Locate the cell with the specified text and output its (X, Y) center coordinate. 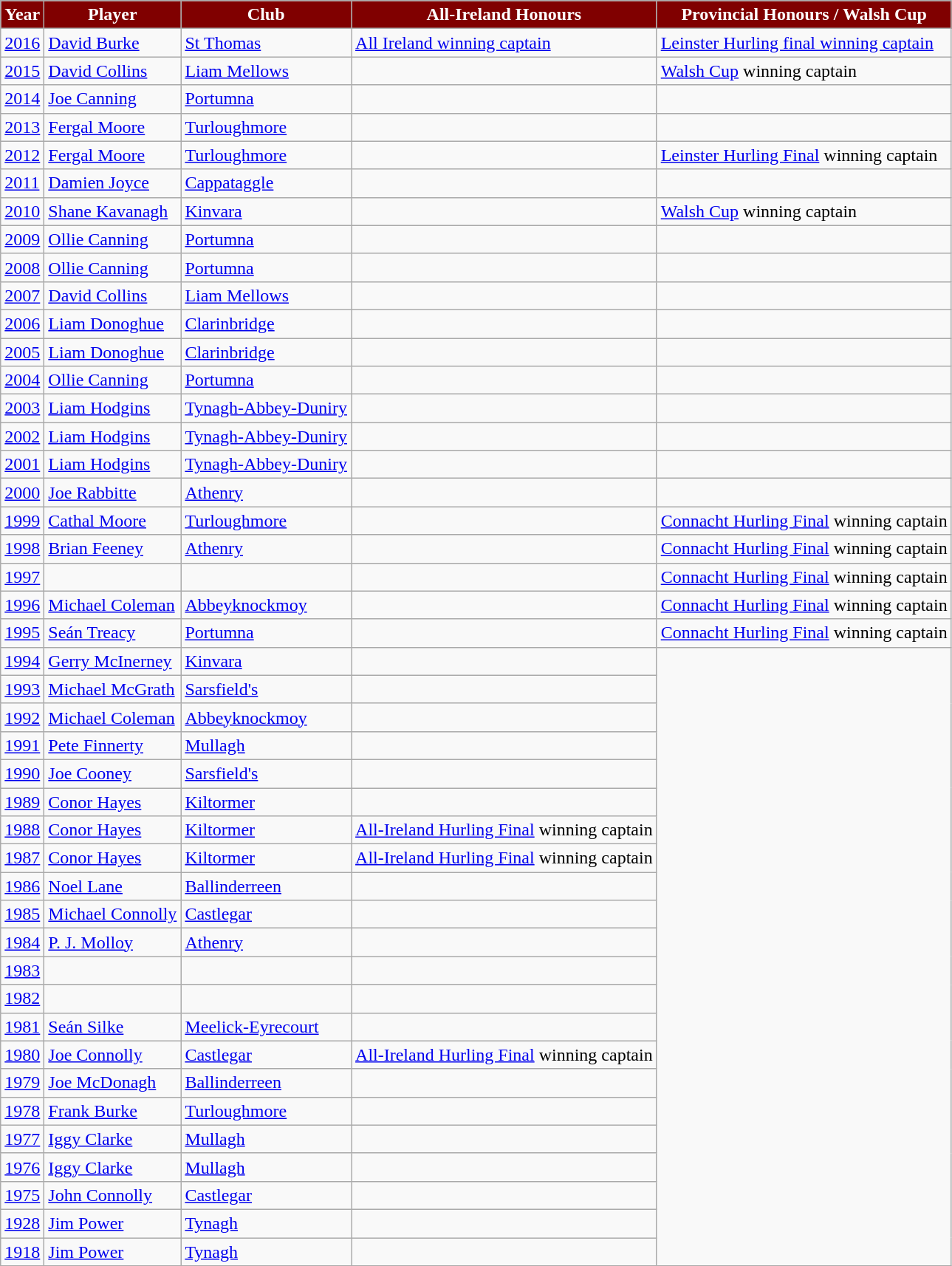
1997 (22, 577)
John Connolly (112, 1195)
St Thomas (266, 43)
2005 (22, 352)
Joe Cooney (112, 773)
1982 (22, 999)
1999 (22, 521)
1995 (22, 633)
Frank Burke (112, 1111)
Joe McDonagh (112, 1083)
1987 (22, 858)
Joe Canning (112, 99)
1983 (22, 971)
1993 (22, 689)
Michael Connolly (112, 914)
2012 (22, 155)
1928 (22, 1223)
1996 (22, 605)
All-Ireland Honours (504, 15)
Pete Finnerty (112, 745)
David Burke (112, 43)
2015 (22, 71)
2010 (22, 211)
2008 (22, 267)
2007 (22, 295)
2009 (22, 239)
Brian Feeney (112, 549)
Noel Lane (112, 886)
P. J. Molloy (112, 942)
2016 (22, 43)
1990 (22, 773)
1980 (22, 1055)
1918 (22, 1252)
Damien Joyce (112, 183)
2004 (22, 380)
1978 (22, 1111)
1981 (22, 1027)
2001 (22, 465)
1988 (22, 830)
Club (266, 15)
Joe Connolly (112, 1055)
1984 (22, 942)
Year (22, 15)
1979 (22, 1083)
2011 (22, 183)
Provincial Honours / Walsh Cup (804, 15)
Seán Treacy (112, 633)
1976 (22, 1167)
1989 (22, 801)
1986 (22, 886)
1985 (22, 914)
Shane Kavanagh (112, 211)
1977 (22, 1139)
2000 (22, 493)
Seán Silke (112, 1027)
2002 (22, 437)
Meelick-Eyrecourt (266, 1027)
1998 (22, 549)
2013 (22, 127)
1994 (22, 661)
Player (112, 15)
All Ireland winning captain (504, 43)
1992 (22, 717)
2006 (22, 324)
Michael McGrath (112, 689)
Joe Rabbitte (112, 493)
2014 (22, 99)
Leinster Hurling Final winning captain (804, 155)
Cathal Moore (112, 521)
Cappataggle (266, 183)
1975 (22, 1195)
1991 (22, 745)
Gerry McInerney (112, 661)
Leinster Hurling final winning captain (804, 43)
2003 (22, 408)
